Output the (X, Y) coordinate of the center of the cell containing the given text.  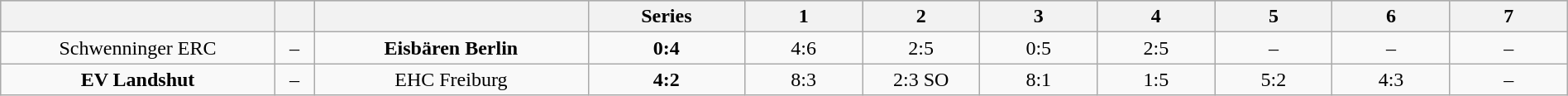
4:2 (667, 79)
4:6 (804, 48)
0:4 (667, 48)
1 (804, 17)
3 (1039, 17)
2 (921, 17)
EV Landshut (138, 79)
8:3 (804, 79)
4 (1156, 17)
EHC Freiburg (452, 79)
2:3 SO (921, 79)
Series (667, 17)
4:3 (1391, 79)
Schwenninger ERC (138, 48)
Eisbären Berlin (452, 48)
8:1 (1039, 79)
0:5 (1039, 48)
5 (1274, 17)
7 (1508, 17)
5:2 (1274, 79)
1:5 (1156, 79)
6 (1391, 17)
